Provide the (X, Y) coordinate of the cell's center where the given text is located.  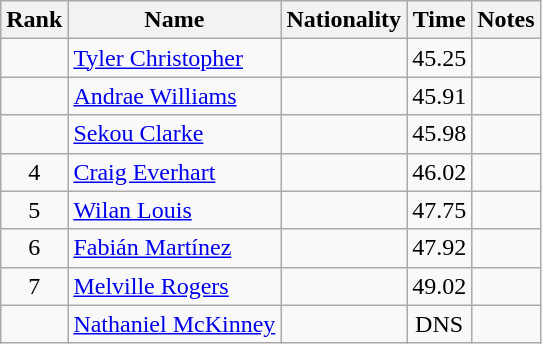
Craig Everhart (174, 172)
45.98 (440, 134)
Melville Rogers (174, 286)
DNS (440, 324)
Wilan Louis (174, 210)
Sekou Clarke (174, 134)
46.02 (440, 172)
Time (440, 20)
Fabián Martínez (174, 248)
5 (34, 210)
Tyler Christopher (174, 58)
Nathaniel McKinney (174, 324)
47.92 (440, 248)
4 (34, 172)
Andrae Williams (174, 96)
Rank (34, 20)
7 (34, 286)
47.75 (440, 210)
49.02 (440, 286)
Notes (506, 20)
Name (174, 20)
45.25 (440, 58)
Nationality (344, 20)
45.91 (440, 96)
6 (34, 248)
